Output the [X, Y] coordinate of the center of the cell containing the given text.  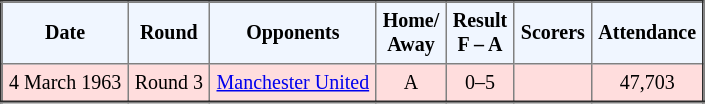
Date [65, 33]
Scorers [553, 33]
A [411, 83]
0–5 [480, 83]
Opponents [293, 33]
ResultF – A [480, 33]
Manchester United [293, 83]
Round [169, 33]
Home/Away [411, 33]
Round 3 [169, 83]
47,703 [648, 83]
4 March 1963 [65, 83]
Attendance [648, 33]
